Provide the [x, y] coordinate of the cell's center where the given text is located.  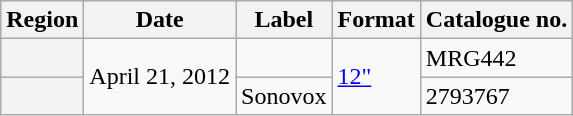
Format [376, 20]
Region [42, 20]
Date [160, 20]
Label [284, 20]
12" [376, 77]
2793767 [496, 96]
MRG442 [496, 58]
Sonovox [284, 96]
Catalogue no. [496, 20]
April 21, 2012 [160, 77]
